Output the [x, y] coordinate of the center of the cell containing the given text.  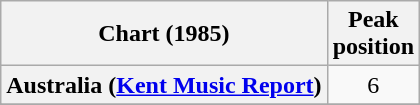
Peakposition [373, 34]
6 [373, 85]
Chart (1985) [164, 34]
Australia (Kent Music Report) [164, 85]
